Search for the cell housing the specified text and yield its [X, Y] center coordinate. 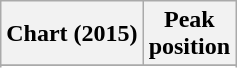
Chart (2015) [72, 34]
Peak position [189, 34]
